Search for the cell housing the specified text and yield its [x, y] center coordinate. 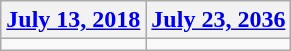
July 13, 2018 [74, 20]
July 23, 2036 [218, 20]
